Return (X, Y) of the center of cell containing provided text 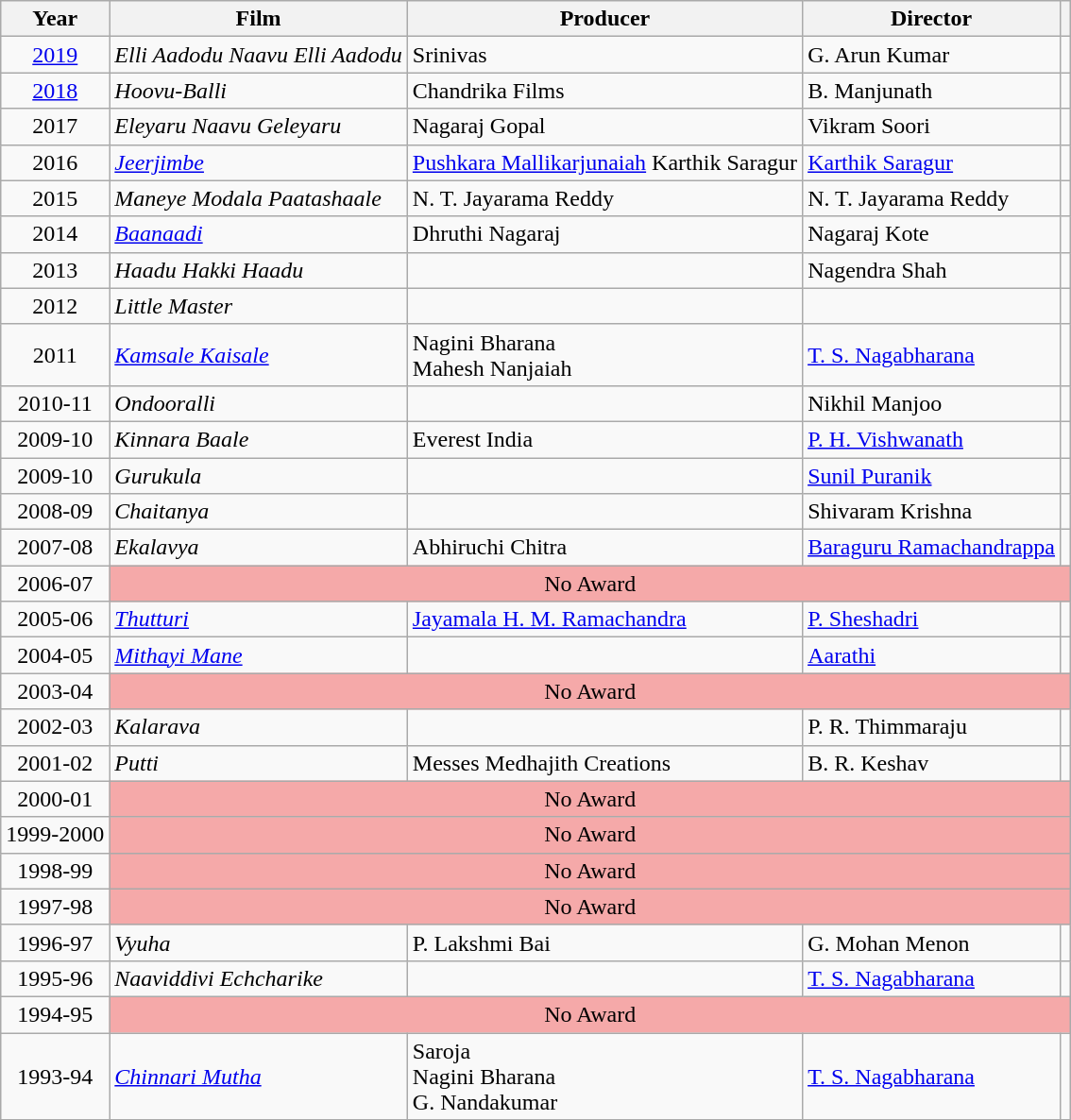
Pushkara Mallikarjunaiah Karthik Saragur (604, 162)
2008-09 (55, 512)
Naaviddivi Echcharike (259, 978)
Vyuha (259, 942)
Director (931, 19)
P. Lakshmi Bai (604, 942)
Jeerjimbe (259, 162)
2005-06 (55, 619)
Kalarava (259, 727)
2018 (55, 91)
2006-07 (55, 584)
Maneye Modala Paatashaale (259, 198)
Vikram Soori (931, 127)
2017 (55, 127)
Ondooralli (259, 403)
Thutturi (259, 619)
2012 (55, 306)
1996-97 (55, 942)
2010-11 (55, 403)
Chinnari Mutha (259, 1077)
Messes Medhajith Creations (604, 763)
Year (55, 19)
Film (259, 19)
B. Manjunath (931, 91)
Baraguru Ramachandrappa (931, 548)
Nagaraj Gopal (604, 127)
Producer (604, 19)
Sunil Puranik (931, 475)
Nikhil Manjoo (931, 403)
Gurukula (259, 475)
2002-03 (55, 727)
Chaitanya (259, 512)
Haadu Hakki Haadu (259, 270)
Kamsale Kaisale (259, 355)
Mithayi Mane (259, 655)
1994-95 (55, 1014)
Little Master (259, 306)
2019 (55, 55)
Nagini Bharana Mahesh Nanjaiah (604, 355)
2003-04 (55, 691)
2014 (55, 234)
1998-99 (55, 871)
1995-96 (55, 978)
Eleyaru Naavu Geleyaru (259, 127)
Jayamala H. M. Ramachandra (604, 619)
B. R. Keshav (931, 763)
2004-05 (55, 655)
G. Mohan Menon (931, 942)
Shivaram Krishna (931, 512)
Chandrika Films (604, 91)
1993-94 (55, 1077)
Kinnara Baale (259, 439)
G. Arun Kumar (931, 55)
P. H. Vishwanath (931, 439)
P. Sheshadri (931, 619)
2007-08 (55, 548)
2013 (55, 270)
2016 (55, 162)
Srinivas (604, 55)
Abhiruchi Chitra (604, 548)
P. R. Thimmaraju (931, 727)
1997-98 (55, 907)
2001-02 (55, 763)
2000-01 (55, 799)
Saroja Nagini Bharana G. Nandakumar (604, 1077)
Ekalavya (259, 548)
Everest India (604, 439)
Dhruthi Nagaraj (604, 234)
Baanaadi (259, 234)
Aarathi (931, 655)
Karthik Saragur (931, 162)
Elli Aadodu Naavu Elli Aadodu (259, 55)
Hoovu-Balli (259, 91)
2011 (55, 355)
Nagaraj Kote (931, 234)
Nagendra Shah (931, 270)
2015 (55, 198)
Putti (259, 763)
1999-2000 (55, 835)
